Detect which cell encompasses the target text, then output its (X, Y) center coordinate. 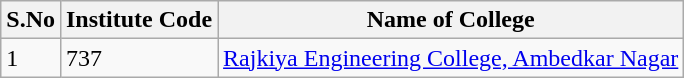
Name of College (451, 20)
737 (138, 58)
S.No (31, 20)
Rajkiya Engineering College, Ambedkar Nagar (451, 58)
Institute Code (138, 20)
1 (31, 58)
